Return the [X, Y] coordinate for the center point of the cell that contains the specified text.  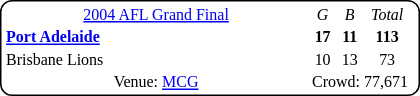
Crowd: 77,671 [360, 82]
G [323, 14]
73 [388, 60]
13 [350, 60]
Port Adelaide [156, 37]
10 [323, 60]
Venue: MCG [156, 82]
Total [388, 14]
113 [388, 37]
2004 AFL Grand Final [156, 14]
11 [350, 37]
Brisbane Lions [156, 60]
B [350, 14]
17 [323, 37]
